Scan for the cell matching the given text and deliver its (x, y) coordinate at center. 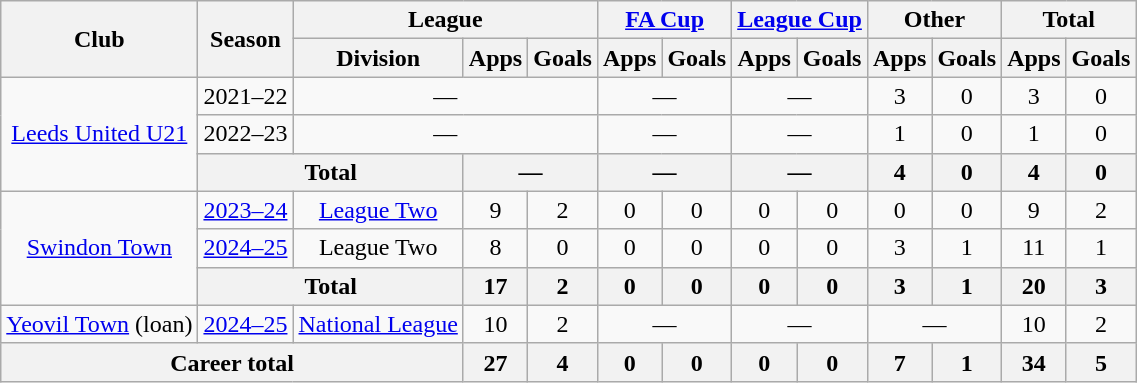
5 (1101, 362)
FA Cup (664, 20)
Division (378, 58)
34 (1034, 362)
National League (378, 324)
Club (100, 39)
Leeds United U21 (100, 134)
2023–24 (246, 210)
27 (495, 362)
Other (934, 20)
11 (1034, 248)
Swindon Town (100, 248)
2022–23 (246, 134)
League Cup (800, 20)
7 (899, 362)
17 (495, 286)
Career total (232, 362)
Season (246, 39)
20 (1034, 286)
2021–22 (246, 96)
8 (495, 248)
Yeovil Town (loan) (100, 324)
League (445, 20)
